From the cell containing the given text, extract its center point as [X, Y] coordinate. 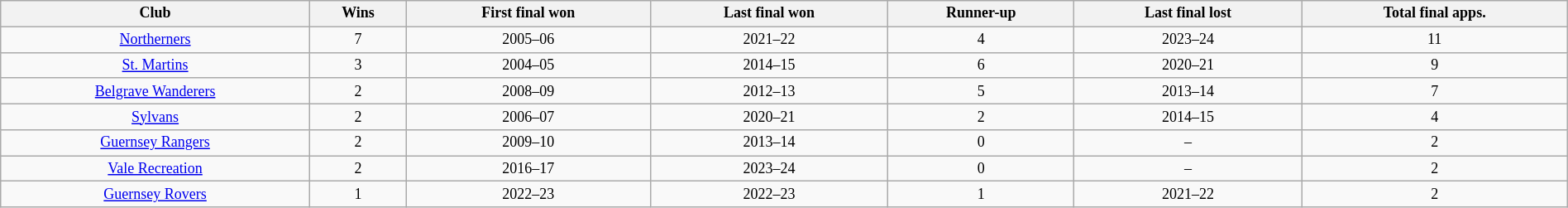
2009–10 [529, 143]
First final won [529, 13]
Guernsey Rovers [155, 194]
Vale Recreation [155, 169]
Club [155, 13]
6 [981, 65]
2012–13 [769, 91]
11 [1434, 40]
Last final won [769, 13]
Sylvans [155, 116]
9 [1434, 65]
2004–05 [529, 65]
Total final apps. [1434, 13]
Guernsey Rangers [155, 143]
Northerners [155, 40]
St. Martins [155, 65]
2016–17 [529, 169]
5 [981, 91]
Wins [357, 13]
3 [357, 65]
2005–06 [529, 40]
2006–07 [529, 116]
2008–09 [529, 91]
Last final lost [1188, 13]
Runner-up [981, 13]
Belgrave Wanderers [155, 91]
